Output the [x, y] coordinate of the center of the cell containing the given text.  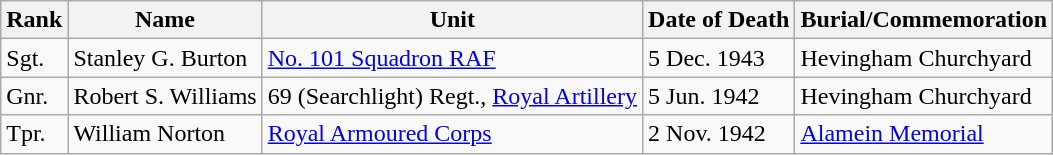
Unit [452, 20]
Robert S. Williams [165, 96]
Burial/Commemoration [924, 20]
Date of Death [719, 20]
5 Dec. 1943 [719, 58]
Tpr. [34, 134]
Alamein Memorial [924, 134]
Gnr. [34, 96]
William Norton [165, 134]
2 Nov. 1942 [719, 134]
Royal Armoured Corps [452, 134]
Sgt. [34, 58]
Stanley G. Burton [165, 58]
Rank [34, 20]
69 (Searchlight) Regt., Royal Artillery [452, 96]
No. 101 Squadron RAF [452, 58]
Name [165, 20]
5 Jun. 1942 [719, 96]
